Provide the (x, y) coordinate of the cell's center where the given text is located.  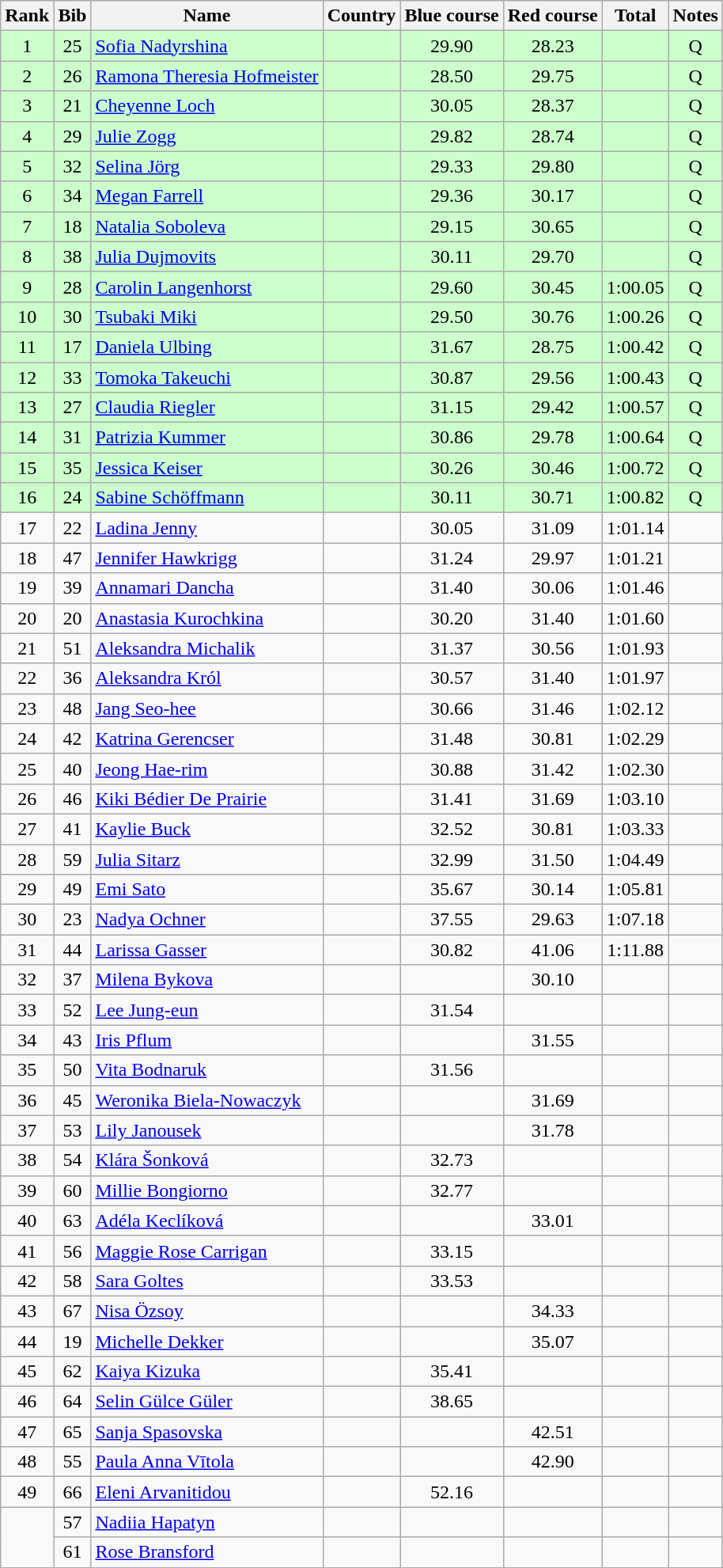
10 (27, 317)
Eleni Arvanitidou (207, 1492)
29.63 (552, 920)
30.66 (452, 708)
Bib (73, 16)
Sofia Nadyrshina (207, 46)
Claudia Riegler (207, 408)
30.82 (452, 950)
Nadiia Hapatyn (207, 1522)
Selin Gülce Güler (207, 1402)
29.15 (452, 226)
1 (27, 46)
59 (73, 859)
Julia Dujmovits (207, 256)
Annamari Dancha (207, 588)
1:01.93 (635, 648)
13 (27, 408)
7 (27, 226)
29.80 (552, 166)
Aleksandra Król (207, 678)
29.42 (552, 408)
Rank (27, 16)
30.76 (552, 317)
Kiki Bédier De Prairie (207, 799)
33.01 (552, 1221)
1:03.33 (635, 829)
1:03.10 (635, 799)
Patrizia Kummer (207, 438)
1:02.12 (635, 708)
1:01.21 (635, 558)
Name (207, 16)
1:00.57 (635, 408)
34.33 (552, 1311)
52 (73, 1010)
15 (27, 468)
Klára Šonková (207, 1160)
Notes (695, 16)
Red course (552, 16)
30.20 (452, 618)
Nisa Özsoy (207, 1311)
1:00.05 (635, 287)
30.14 (552, 890)
1:07.18 (635, 920)
28.75 (552, 347)
31.41 (452, 799)
Lily Janousek (207, 1130)
Julie Zogg (207, 136)
Paula Anna Vītola (207, 1462)
Jennifer Hawkrigg (207, 558)
29.56 (552, 378)
29.33 (452, 166)
31.37 (452, 648)
12 (27, 378)
8 (27, 256)
1:01.60 (635, 618)
29.82 (452, 136)
29.97 (552, 558)
Millie Bongiorno (207, 1190)
29.60 (452, 287)
28.37 (552, 106)
Julia Sitarz (207, 859)
1:00.42 (635, 347)
33.53 (452, 1281)
55 (73, 1462)
30.26 (452, 468)
Ramona Theresia Hofmeister (207, 76)
4 (27, 136)
Blue course (452, 16)
35.41 (452, 1372)
1:02.30 (635, 769)
1:00.72 (635, 468)
41.06 (552, 950)
9 (27, 287)
14 (27, 438)
Maggie Rose Carrigan (207, 1251)
Michelle Dekker (207, 1342)
30.87 (452, 378)
Ladina Jenny (207, 528)
31.67 (452, 347)
65 (73, 1432)
56 (73, 1251)
Sabine Schöffmann (207, 498)
54 (73, 1160)
31.55 (552, 1040)
Total (635, 16)
31.46 (552, 708)
52.16 (452, 1492)
29.36 (452, 196)
Jessica Keiser (207, 468)
Aleksandra Michalik (207, 648)
1:11.88 (635, 950)
30.71 (552, 498)
28.23 (552, 46)
50 (73, 1070)
Megan Farrell (207, 196)
11 (27, 347)
Lee Jung-eun (207, 1010)
31.78 (552, 1130)
Kaylie Buck (207, 829)
Katrina Gerencser (207, 738)
Jeong Hae-rim (207, 769)
Anastasia Kurochkina (207, 618)
30.57 (452, 678)
29.78 (552, 438)
1:00.43 (635, 378)
1:05.81 (635, 890)
61 (73, 1552)
Vita Bodnaruk (207, 1070)
Selina Jörg (207, 166)
1:00.26 (635, 317)
32.99 (452, 859)
16 (27, 498)
1:00.82 (635, 498)
Adéla Keclíková (207, 1221)
6 (27, 196)
57 (73, 1522)
Milena Bykova (207, 980)
Sara Goltes (207, 1281)
29.75 (552, 76)
1:01.46 (635, 588)
1:01.14 (635, 528)
32.77 (452, 1190)
62 (73, 1372)
Emi Sato (207, 890)
5 (27, 166)
Kaiya Kizuka (207, 1372)
32.73 (452, 1160)
3 (27, 106)
35.67 (452, 890)
1:01.97 (635, 678)
29.70 (552, 256)
31.54 (452, 1010)
28.50 (452, 76)
30.46 (552, 468)
66 (73, 1492)
31.15 (452, 408)
30.45 (552, 287)
31.09 (552, 528)
38.65 (452, 1402)
Tsubaki Miki (207, 317)
63 (73, 1221)
Larissa Gasser (207, 950)
31.48 (452, 738)
1:02.29 (635, 738)
53 (73, 1130)
2 (27, 76)
29.90 (452, 46)
67 (73, 1311)
58 (73, 1281)
32.52 (452, 829)
64 (73, 1402)
Natalia Soboleva (207, 226)
30.17 (552, 196)
31.56 (452, 1070)
31.24 (452, 558)
1:00.64 (635, 438)
31.50 (552, 859)
60 (73, 1190)
42.90 (552, 1462)
Daniela Ulbing (207, 347)
33.15 (452, 1251)
Iris Pflum (207, 1040)
Tomoka Takeuchi (207, 378)
1:04.49 (635, 859)
Carolin Langenhorst (207, 287)
30.10 (552, 980)
Country (361, 16)
Nadya Ochner (207, 920)
42.51 (552, 1432)
31.42 (552, 769)
30.06 (552, 588)
Sanja Spasovska (207, 1432)
Rose Bransford (207, 1552)
51 (73, 648)
30.56 (552, 648)
30.65 (552, 226)
35.07 (552, 1342)
30.88 (452, 769)
Weronika Biela-Nowaczyk (207, 1100)
Cheyenne Loch (207, 106)
29.50 (452, 317)
Jang Seo-hee (207, 708)
37.55 (452, 920)
30.86 (452, 438)
28.74 (552, 136)
